Search for the cell housing the specified text and yield its [X, Y] center coordinate. 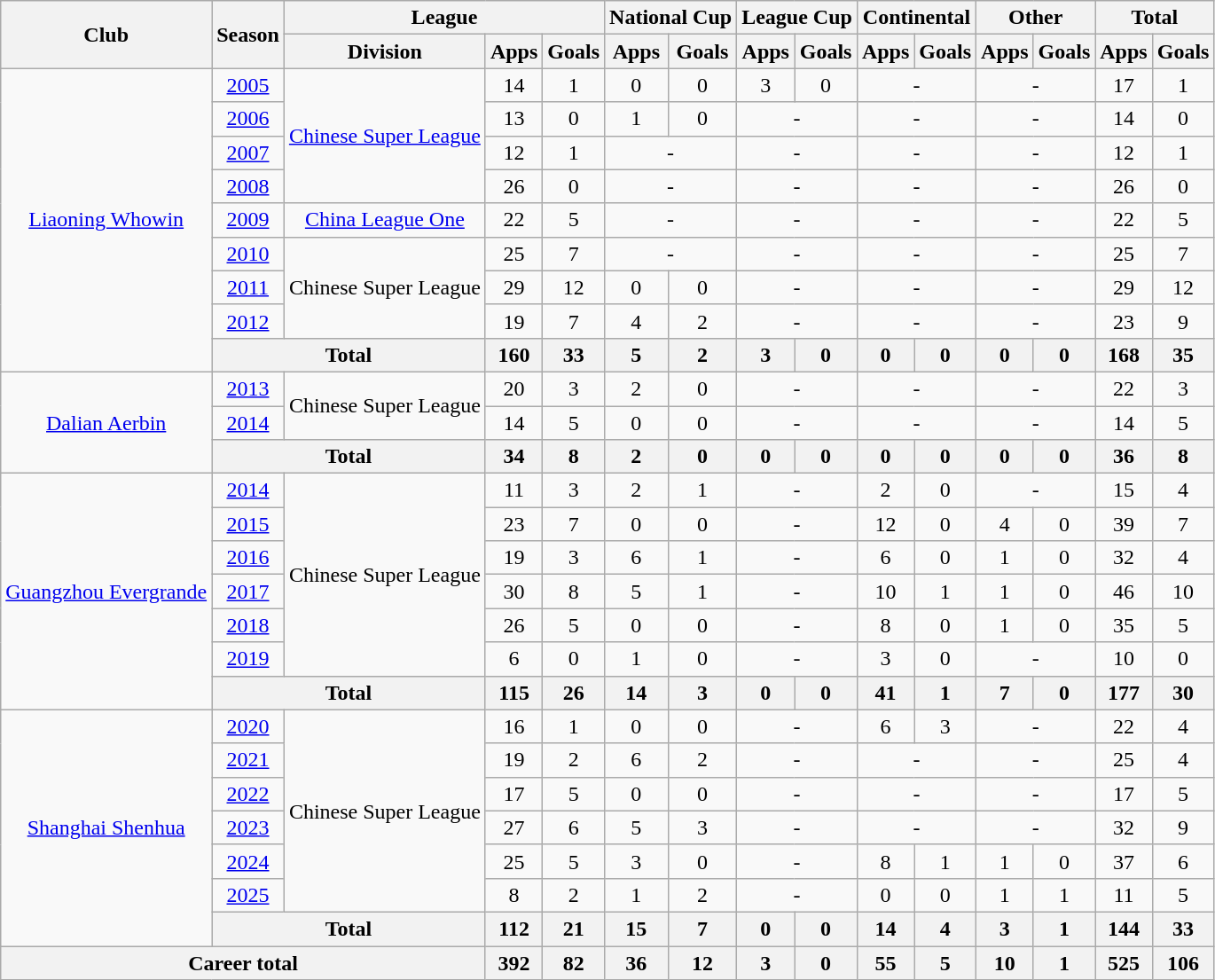
2023 [248, 827]
2008 [248, 186]
177 [1124, 693]
2016 [248, 558]
2015 [248, 524]
392 [513, 962]
Liaoning Whowin [106, 220]
National Cup [670, 18]
41 [885, 693]
Shanghai Shenhua [106, 827]
46 [1124, 592]
2019 [248, 659]
34 [513, 457]
League [443, 18]
2007 [248, 153]
Guangzhou Evergrande [106, 592]
37 [1124, 861]
2005 [248, 85]
160 [513, 355]
2010 [248, 254]
13 [513, 119]
2012 [248, 321]
2025 [248, 895]
2013 [248, 388]
2017 [248, 592]
525 [1124, 962]
27 [513, 827]
2022 [248, 794]
Dalian Aerbin [106, 422]
2020 [248, 726]
Other [1036, 18]
82 [574, 962]
Club [106, 35]
2021 [248, 760]
20 [513, 388]
168 [1124, 355]
144 [1124, 929]
2011 [248, 287]
115 [513, 693]
2009 [248, 220]
16 [513, 726]
2024 [248, 861]
Career total [243, 962]
Division [385, 51]
112 [513, 929]
106 [1183, 962]
Continental [916, 18]
55 [885, 962]
League Cup [797, 18]
Season [248, 35]
21 [574, 929]
2018 [248, 625]
2006 [248, 119]
China League One [385, 220]
39 [1124, 524]
